Return the (X, Y) coordinate for the center point of the cell that contains the specified text.  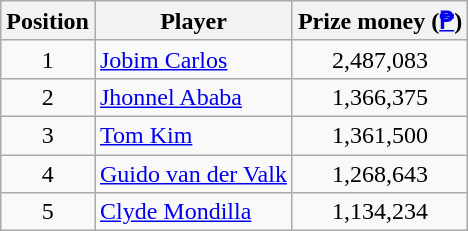
5 (48, 212)
Player (193, 21)
Tom Kim (193, 135)
1,268,643 (380, 173)
2,487,083 (380, 59)
1 (48, 59)
4 (48, 173)
1,134,234 (380, 212)
2 (48, 97)
1,366,375 (380, 97)
Jhonnel Ababa (193, 97)
Guido van der Valk (193, 173)
1,361,500 (380, 135)
Jobim Carlos (193, 59)
3 (48, 135)
Position (48, 21)
Prize money (₱) (380, 21)
Clyde Mondilla (193, 212)
